For the text-containing cell, return its midpoint in [X, Y] coordinate format. 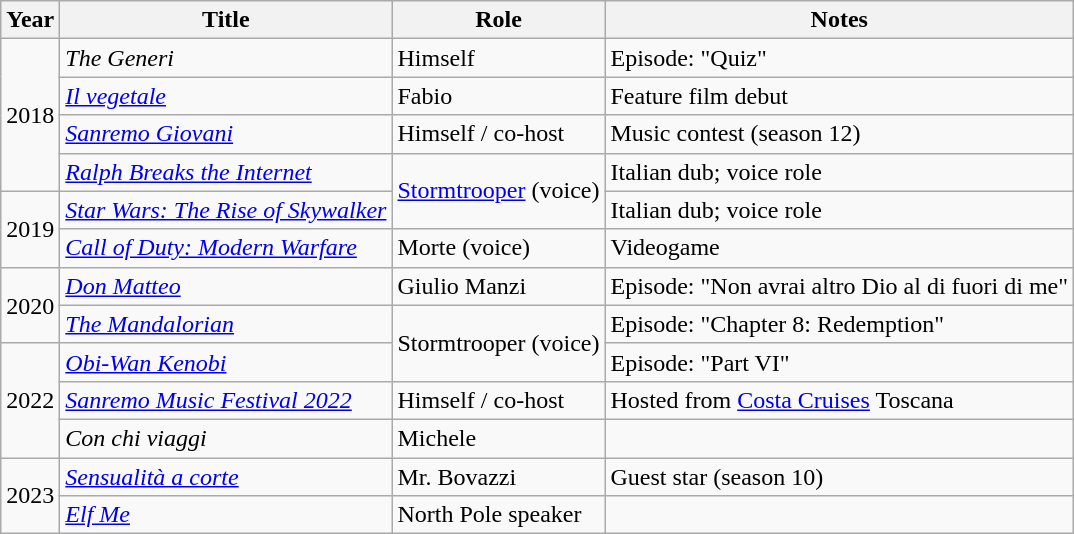
Role [498, 20]
Con chi viaggi [226, 438]
Year [30, 20]
Notes [840, 20]
Don Matteo [226, 286]
The Generi [226, 58]
Episode: "Quiz" [840, 58]
Feature film debut [840, 96]
Ralph Breaks the Internet [226, 172]
Episode: "Chapter 8: Redemption" [840, 324]
2020 [30, 305]
Sensualità a corte [226, 477]
Call of Duty: Modern Warfare [226, 248]
Il vegetale [226, 96]
Music contest (season 12) [840, 134]
North Pole speaker [498, 515]
Morte (voice) [498, 248]
The Mandalorian [226, 324]
Elf Me [226, 515]
Giulio Manzi [498, 286]
Episode: "Non avrai altro Dio al di fuori di me" [840, 286]
Sanremo Music Festival 2022 [226, 400]
Guest star (season 10) [840, 477]
Fabio [498, 96]
Mr. Bovazzi [498, 477]
Hosted from Costa Cruises Toscana [840, 400]
2019 [30, 229]
Videogame [840, 248]
Michele [498, 438]
2023 [30, 496]
2022 [30, 400]
Sanremo Giovani [226, 134]
Star Wars: The Rise of Skywalker [226, 210]
Episode: "Part VI" [840, 362]
Himself [498, 58]
Obi-Wan Kenobi [226, 362]
Title [226, 20]
2018 [30, 115]
